Extract the (X, Y) coordinate from the center of the cell holding the provided text.  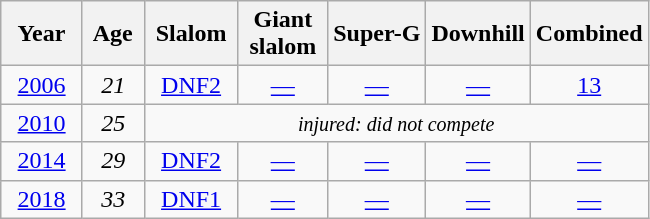
25 (113, 123)
injured: did not compete (396, 123)
21 (113, 85)
Combined (589, 34)
Age (113, 34)
33 (113, 199)
Slalom (191, 34)
2014 (42, 161)
Super-G (377, 34)
Giant slalom (283, 34)
2006 (42, 85)
2018 (42, 199)
13 (589, 85)
Downhill (478, 34)
2010 (42, 123)
DNF1 (191, 199)
29 (113, 161)
Year (42, 34)
